Detect which cell encompasses the target text, then output its [X, Y] center coordinate. 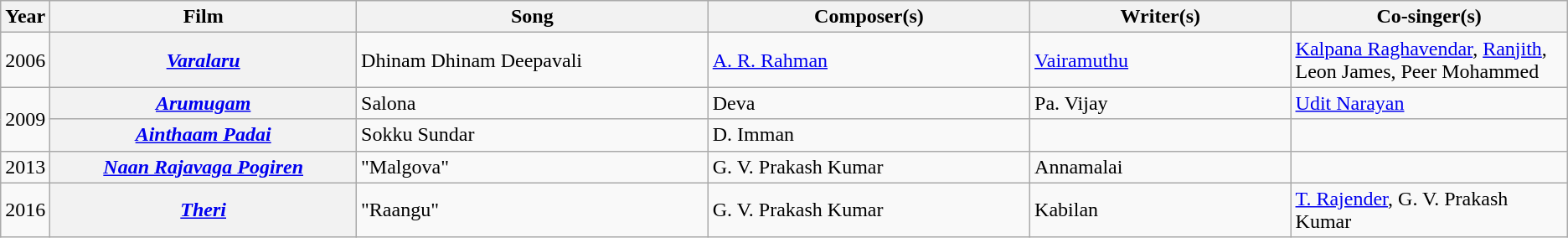
Pa. Vijay [1161, 103]
Annamalai [1161, 167]
2006 [25, 60]
Varalaru [204, 60]
Theri [204, 210]
"Raangu" [533, 210]
Co-singer(s) [1429, 17]
Ainthaam Padai [204, 135]
Film [204, 17]
Song [533, 17]
Sokku Sundar [533, 135]
Naan Rajavaga Pogiren [204, 167]
"Malgova" [533, 167]
2013 [25, 167]
Deva [869, 103]
Dhinam Dhinam Deepavali [533, 60]
Composer(s) [869, 17]
Arumugam [204, 103]
T. Rajender, G. V. Prakash Kumar [1429, 210]
Writer(s) [1161, 17]
A. R. Rahman [869, 60]
Kalpana Raghavendar, Ranjith, Leon James, Peer Mohammed [1429, 60]
Udit Narayan [1429, 103]
D. Imman [869, 135]
Year [25, 17]
2009 [25, 119]
Vairamuthu [1161, 60]
Salona [533, 103]
Kabilan [1161, 210]
2016 [25, 210]
